Search for the cell housing the specified text and yield its [X, Y] center coordinate. 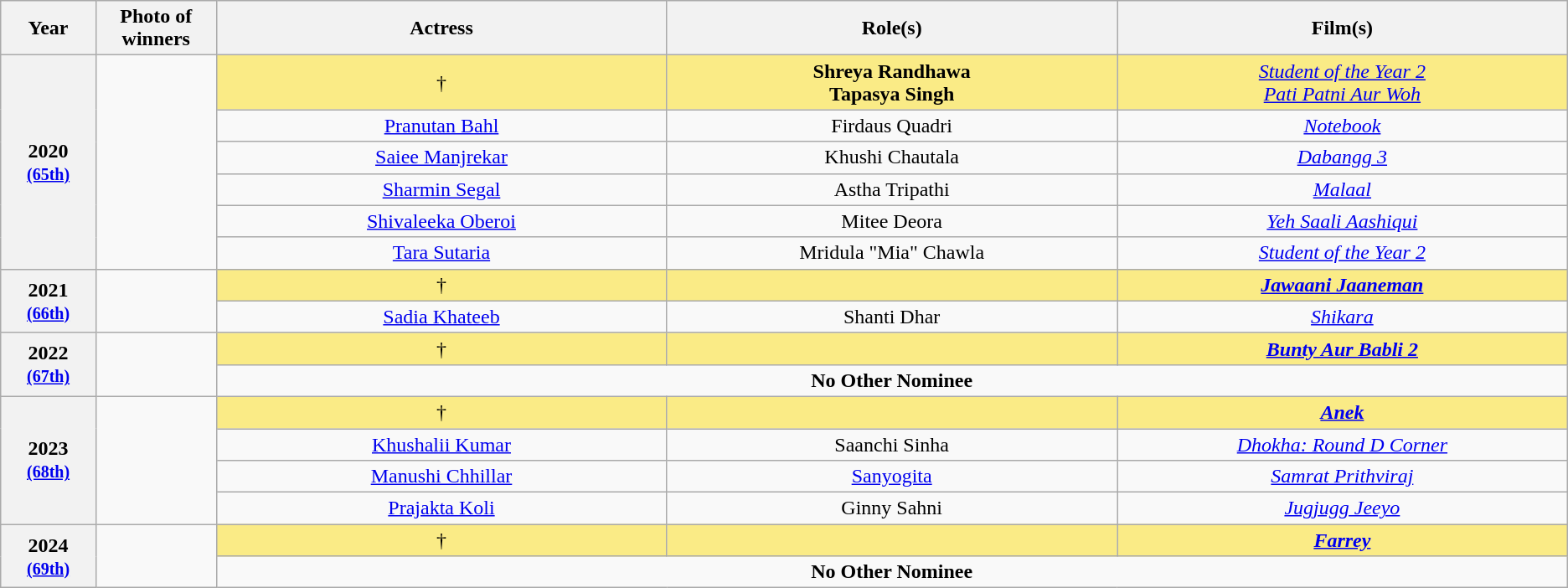
Yeh Saali Aashiqui [1343, 221]
Astha Tripathi [892, 189]
2024 (69th) [49, 556]
2023 (68th) [49, 460]
2021 (66th) [49, 301]
Saiee Manjrekar [441, 157]
Farrey [1343, 540]
Sanyogita [892, 477]
Film(s) [1343, 28]
Bunty Aur Babli 2 [1343, 348]
Dabangg 3 [1343, 157]
Mitee Deora [892, 221]
Manushi Chhillar [441, 477]
Shreya RandhawaTapasya Singh [892, 82]
Photo of winners [156, 28]
Khushi Chautala [892, 157]
Actress [441, 28]
Mridula "Mia" Chawla [892, 253]
Tara Sutaria [441, 253]
Samrat Prithviraj [1343, 477]
Shikara [1343, 317]
Sadia Khateeb [441, 317]
Malaal [1343, 189]
Saanchi Sinha [892, 445]
2020 (65th) [49, 162]
Role(s) [892, 28]
Shanti Dhar [892, 317]
Anek [1343, 412]
2022 (67th) [49, 364]
Khushalii Kumar [441, 445]
Year [49, 28]
Prajakta Koli [441, 508]
Notebook [1343, 126]
Sharmin Segal [441, 189]
Jawaani Jaaneman [1343, 285]
Ginny Sahni [892, 508]
Jugjugg Jeeyo [1343, 508]
Shivaleeka Oberoi [441, 221]
Firdaus Quadri [892, 126]
Student of the Year 2Pati Patni Aur Woh [1343, 82]
Pranutan Bahl [441, 126]
Dhokha: Round D Corner [1343, 445]
Student of the Year 2 [1343, 253]
